Scan for the cell matching the given text and deliver its (x, y) coordinate at center. 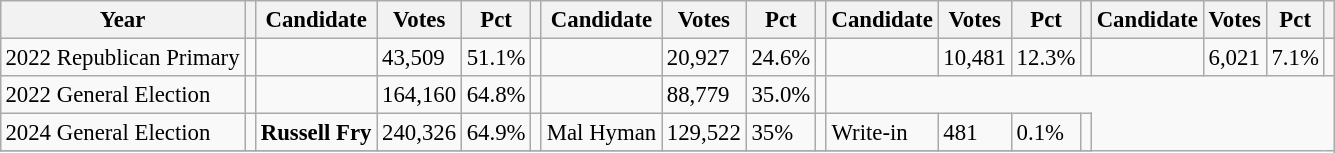
Russell Fry (316, 133)
2022 Republican Primary (122, 57)
64.9% (496, 133)
24.6% (780, 57)
88,779 (704, 95)
240,326 (420, 133)
43,509 (420, 57)
51.1% (496, 57)
129,522 (704, 133)
2024 General Election (122, 133)
0.1% (1046, 133)
Year (122, 20)
481 (974, 133)
7.1% (1295, 57)
20,927 (704, 57)
164,160 (420, 95)
Mal Hyman (601, 133)
35.0% (780, 95)
2022 General Election (122, 95)
6,021 (1234, 57)
Write-in (882, 133)
10,481 (974, 57)
35% (780, 133)
12.3% (1046, 57)
64.8% (496, 95)
